Find where the given text appears and provide that cell's center as [X, Y] coordinate. 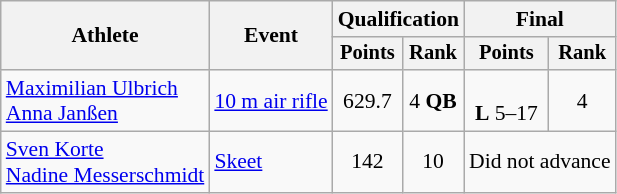
10 m air rifle [270, 100]
Maximilian UlbrichAnna Janßen [106, 100]
Skeet [270, 162]
Athlete [106, 36]
4 [582, 100]
10 [433, 162]
Did not advance [540, 162]
L 5–17 [506, 100]
Sven KorteNadine Messerschmidt [106, 162]
Final [540, 19]
Qualification [398, 19]
142 [368, 162]
629.7 [368, 100]
4 QB [433, 100]
Event [270, 36]
